From the cell containing the given text, extract its center point as [x, y] coordinate. 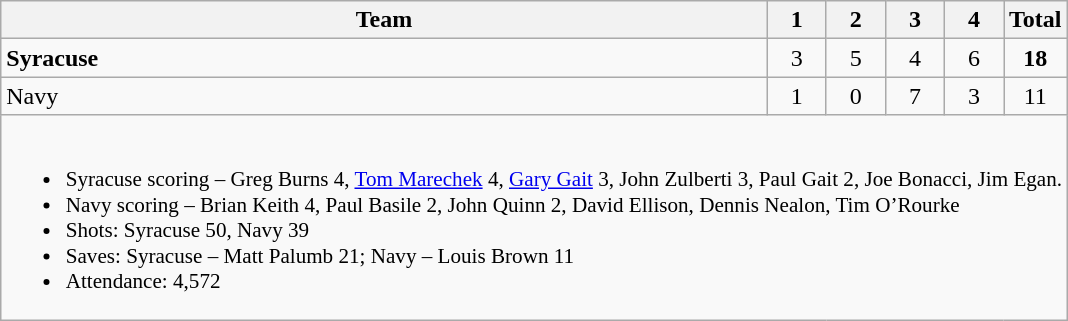
Total [1036, 20]
11 [1036, 96]
7 [914, 96]
6 [974, 58]
2 [856, 20]
0 [856, 96]
5 [856, 58]
Syracuse [384, 58]
Team [384, 20]
Navy [384, 96]
18 [1036, 58]
